Find where the given text appears and provide that cell's center as (x, y) coordinate. 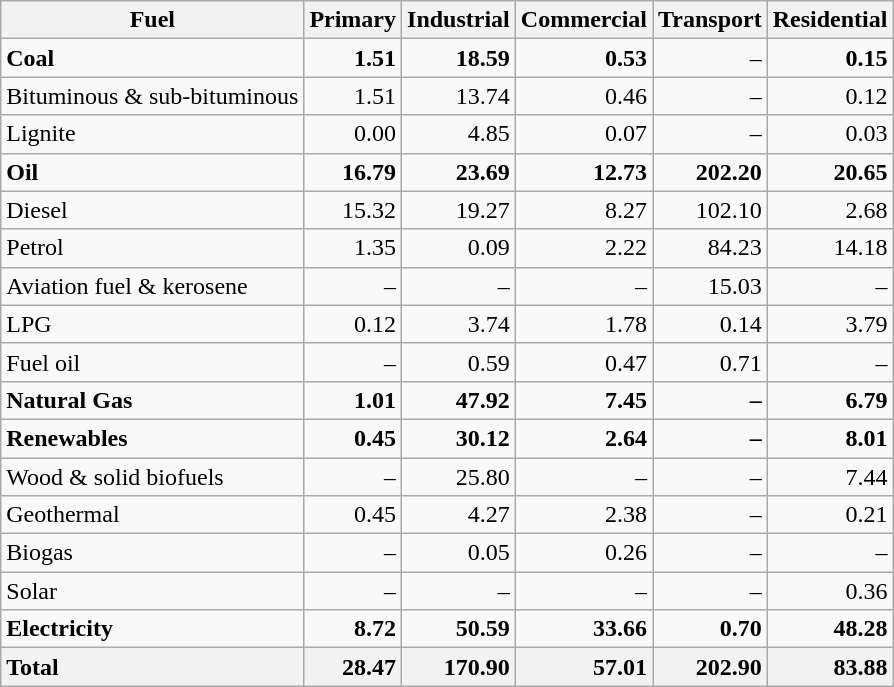
1.01 (353, 400)
0.26 (584, 553)
3.79 (830, 324)
16.79 (353, 172)
Fuel oil (152, 362)
15.03 (710, 286)
202.20 (710, 172)
8.01 (830, 438)
Geothermal (152, 515)
2.22 (584, 248)
Total (152, 667)
83.88 (830, 667)
Solar (152, 591)
Petrol (152, 248)
3.74 (459, 324)
50.59 (459, 629)
30.12 (459, 438)
0.53 (584, 58)
Wood & solid biofuels (152, 477)
2.68 (830, 210)
Renewables (152, 438)
4.27 (459, 515)
0.21 (830, 515)
Biogas (152, 553)
0.59 (459, 362)
LPG (152, 324)
4.85 (459, 134)
Diesel (152, 210)
48.28 (830, 629)
Coal (152, 58)
0.05 (459, 553)
28.47 (353, 667)
0.00 (353, 134)
0.03 (830, 134)
Commercial (584, 20)
Natural Gas (152, 400)
202.90 (710, 667)
Aviation fuel & kerosene (152, 286)
12.73 (584, 172)
1.78 (584, 324)
Primary (353, 20)
2.38 (584, 515)
7.45 (584, 400)
23.69 (459, 172)
170.90 (459, 667)
0.36 (830, 591)
Transport (710, 20)
57.01 (584, 667)
0.07 (584, 134)
0.70 (710, 629)
15.32 (353, 210)
20.65 (830, 172)
Oil (152, 172)
8.27 (584, 210)
19.27 (459, 210)
6.79 (830, 400)
Electricity (152, 629)
Industrial (459, 20)
14.18 (830, 248)
25.80 (459, 477)
18.59 (459, 58)
84.23 (710, 248)
0.14 (710, 324)
0.46 (584, 96)
1.35 (353, 248)
Lignite (152, 134)
0.15 (830, 58)
0.71 (710, 362)
Residential (830, 20)
0.47 (584, 362)
102.10 (710, 210)
13.74 (459, 96)
Bituminous & sub-bituminous (152, 96)
Fuel (152, 20)
47.92 (459, 400)
7.44 (830, 477)
0.09 (459, 248)
33.66 (584, 629)
2.64 (584, 438)
8.72 (353, 629)
